Identify which cell holds the provided text, then report its [X, Y] central coordinate. 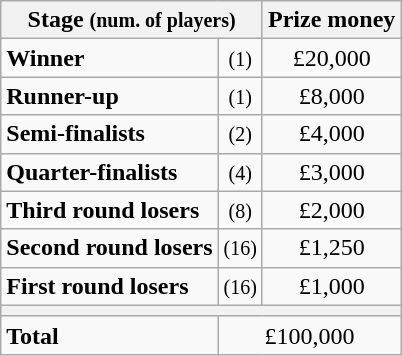
Winner [110, 58]
First round losers [110, 286]
Third round losers [110, 210]
£20,000 [331, 58]
Stage (num. of players) [132, 20]
£1,250 [331, 248]
Runner-up [110, 96]
Prize money [331, 20]
£8,000 [331, 96]
(8) [240, 210]
£3,000 [331, 172]
(2) [240, 134]
Total [110, 335]
Quarter-finalists [110, 172]
£2,000 [331, 210]
Second round losers [110, 248]
(4) [240, 172]
£4,000 [331, 134]
£100,000 [310, 335]
Semi-finalists [110, 134]
£1,000 [331, 286]
